For the text-containing cell, return its midpoint in [X, Y] coordinate format. 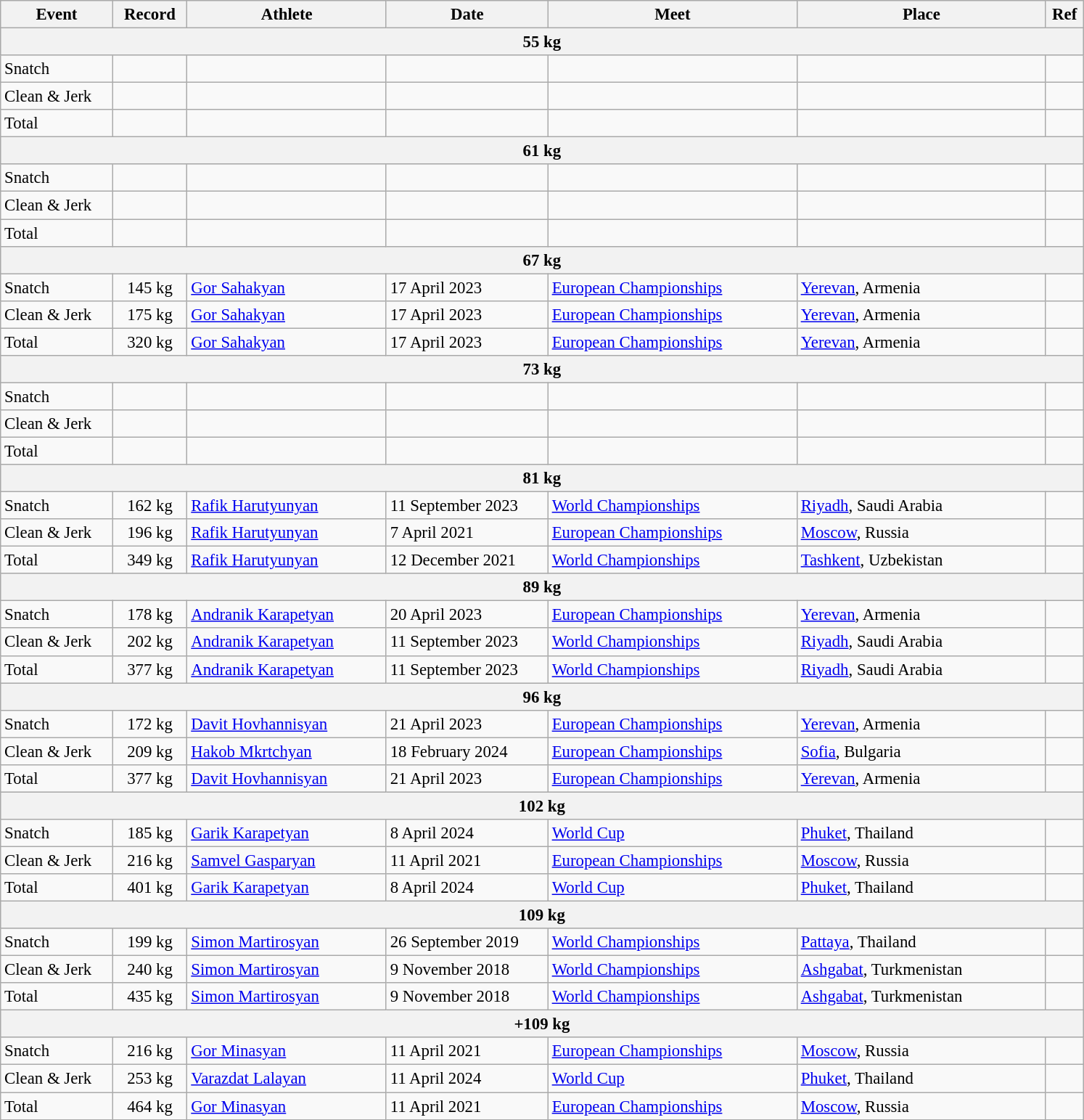
178 kg [149, 615]
20 April 2023 [467, 615]
145 kg [149, 287]
401 kg [149, 888]
Sofia, Bulgaria [921, 751]
55 kg [542, 42]
162 kg [149, 506]
320 kg [149, 342]
Date [467, 15]
7 April 2021 [467, 533]
253 kg [149, 1079]
202 kg [149, 642]
Athlete [287, 15]
Varazdat Lalayan [287, 1079]
349 kg [149, 560]
Samvel Gasparyan [287, 860]
196 kg [149, 533]
61 kg [542, 151]
Meet [672, 15]
Place [921, 15]
240 kg [149, 970]
Pattaya, Thailand [921, 942]
12 December 2021 [467, 560]
67 kg [542, 260]
199 kg [149, 942]
81 kg [542, 478]
435 kg [149, 997]
464 kg [149, 1106]
109 kg [542, 915]
11 April 2024 [467, 1079]
Hakob Mkrtchyan [287, 751]
102 kg [542, 806]
Tashkent, Uzbekistan [921, 560]
175 kg [149, 314]
73 kg [542, 369]
Ref [1064, 15]
Event [57, 15]
Record [149, 15]
26 September 2019 [467, 942]
18 February 2024 [467, 751]
89 kg [542, 587]
96 kg [542, 697]
+109 kg [542, 1024]
185 kg [149, 833]
172 kg [149, 724]
209 kg [149, 751]
